Find where the given text appears and provide that cell's center as [X, Y] coordinate. 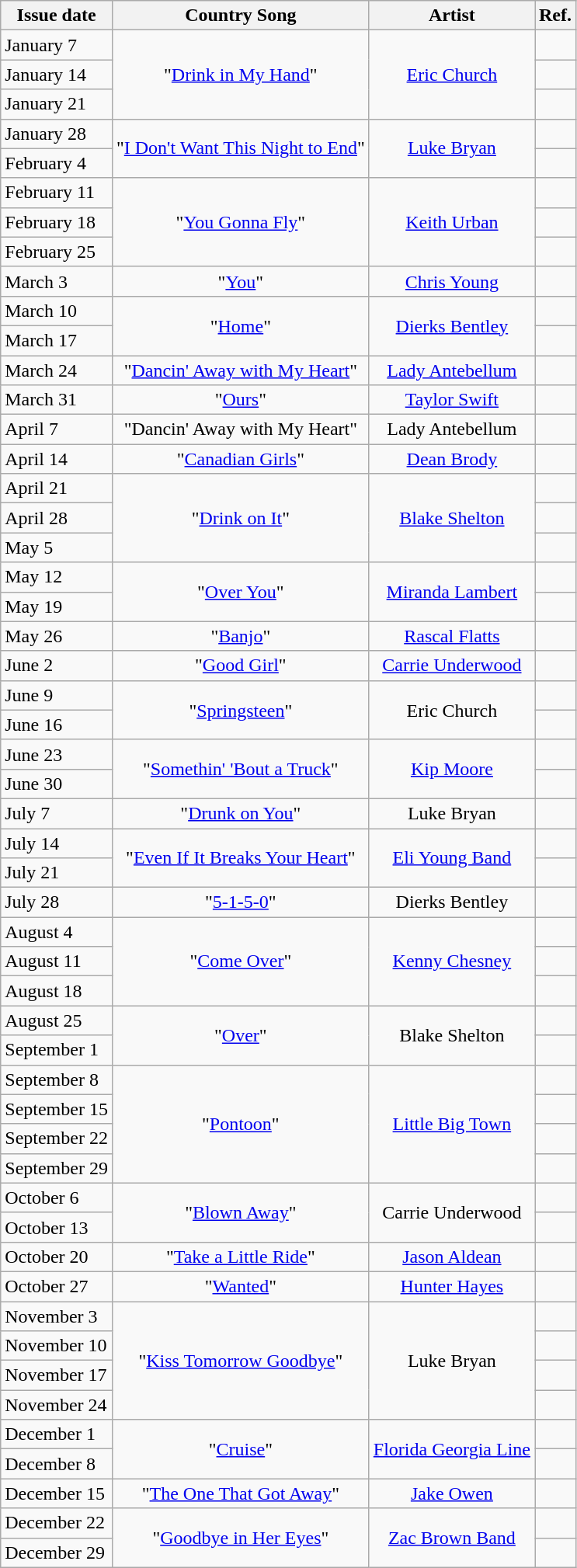
September 8 [57, 1080]
Keith Urban [452, 222]
"Springsteen" [241, 710]
"Even If It Breaks Your Heart" [241, 857]
February 4 [57, 163]
Kenny Chesney [452, 961]
March 3 [57, 281]
August 4 [57, 932]
December 22 [57, 1523]
September 1 [57, 1050]
Rascal Flatts [452, 636]
"Goodbye in Her Eyes" [241, 1538]
October 6 [57, 1198]
November 3 [57, 1316]
June 9 [57, 695]
"The One That Got Away" [241, 1493]
March 31 [57, 400]
April 14 [57, 459]
Zac Brown Band [452, 1538]
October 27 [57, 1286]
Issue date [57, 16]
Hunter Hayes [452, 1286]
"You Gonna Fly" [241, 222]
June 30 [57, 784]
February 25 [57, 252]
November 10 [57, 1346]
"Somethin' 'Bout a Truck" [241, 769]
December 1 [57, 1434]
"Banjo" [241, 636]
December 15 [57, 1493]
April 28 [57, 518]
November 17 [57, 1375]
"Come Over" [241, 961]
"Wanted" [241, 1286]
"Take a Little Ride" [241, 1257]
January 7 [57, 45]
November 24 [57, 1405]
Jake Owen [452, 1493]
July 28 [57, 902]
"Pontoon" [241, 1124]
Jason Aldean [452, 1257]
January 28 [57, 134]
September 29 [57, 1168]
December 29 [57, 1552]
July 14 [57, 843]
January 21 [57, 104]
"Over You" [241, 592]
"Home" [241, 325]
"Drink on It" [241, 518]
August 18 [57, 991]
Country Song [241, 16]
"Drunk on You" [241, 813]
Little Big Town [452, 1124]
March 24 [57, 370]
February 18 [57, 222]
September 15 [57, 1109]
"Drink in My Hand" [241, 75]
June 2 [57, 666]
July 7 [57, 813]
October 20 [57, 1257]
Miranda Lambert [452, 592]
August 25 [57, 1020]
February 11 [57, 193]
"I Don't Want This Night to End" [241, 148]
April 7 [57, 429]
April 21 [57, 488]
Eli Young Band [452, 857]
"Good Girl" [241, 666]
June 23 [57, 754]
Kip Moore [452, 769]
May 19 [57, 607]
"Cruise" [241, 1449]
Dean Brody [452, 459]
Ref. [554, 16]
July 21 [57, 873]
September 22 [57, 1139]
"Over" [241, 1035]
"You" [241, 281]
"Ours" [241, 400]
August 11 [57, 961]
January 14 [57, 75]
May 5 [57, 548]
March 10 [57, 311]
"Kiss Tomorrow Goodbye" [241, 1361]
May 26 [57, 636]
October 13 [57, 1227]
Artist [452, 16]
May 12 [57, 577]
Chris Young [452, 281]
December 8 [57, 1464]
Taylor Swift [452, 400]
March 17 [57, 340]
June 16 [57, 725]
"5-1-5-0" [241, 902]
Florida Georgia Line [452, 1449]
"Canadian Girls" [241, 459]
"Blown Away" [241, 1212]
